Find where the given text appears and provide that cell's center as [x, y] coordinate. 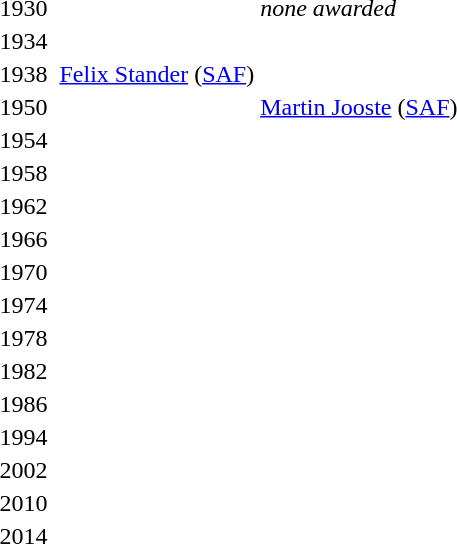
Felix Stander (SAF) [157, 74]
